Search for the cell housing the specified text and yield its (x, y) center coordinate. 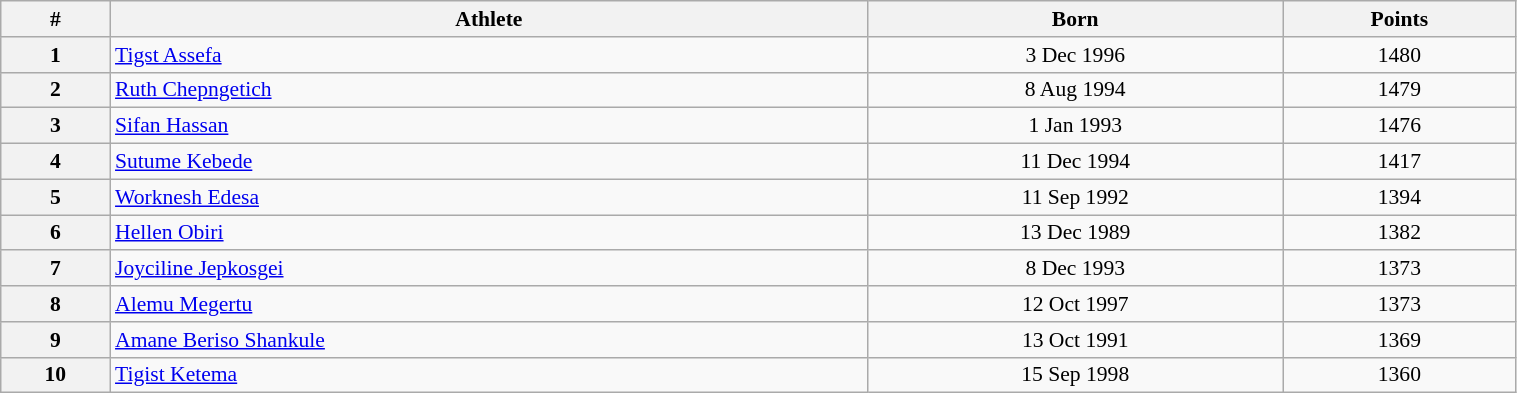
Worknesh Edesa (489, 197)
3 (56, 126)
1369 (1400, 340)
7 (56, 269)
Sifan Hassan (489, 126)
Tigist Ketema (489, 375)
11 Sep 1992 (1076, 197)
1 (56, 55)
8 Aug 1994 (1076, 90)
15 Sep 1998 (1076, 375)
4 (56, 162)
1382 (1400, 233)
Amane Beriso Shankule (489, 340)
5 (56, 197)
2 (56, 90)
6 (56, 233)
Alemu Megertu (489, 304)
1 Jan 1993 (1076, 126)
13 Oct 1991 (1076, 340)
Hellen Obiri (489, 233)
8 (56, 304)
10 (56, 375)
3 Dec 1996 (1076, 55)
Joyciline Jepkosgei (489, 269)
Tigst Assefa (489, 55)
1360 (1400, 375)
12 Oct 1997 (1076, 304)
Sutume Kebede (489, 162)
Athlete (489, 19)
1480 (1400, 55)
Ruth Chepngetich (489, 90)
Points (1400, 19)
1417 (1400, 162)
9 (56, 340)
# (56, 19)
11 Dec 1994 (1076, 162)
1476 (1400, 126)
13 Dec 1989 (1076, 233)
1394 (1400, 197)
Born (1076, 19)
8 Dec 1993 (1076, 269)
1479 (1400, 90)
